From the cell containing the given text, extract its center point as [x, y] coordinate. 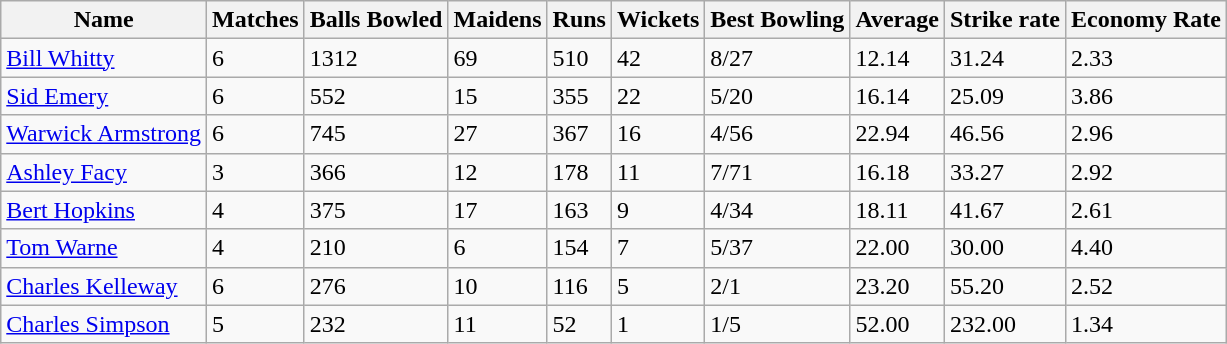
510 [579, 58]
3 [256, 172]
46.56 [1004, 134]
1312 [376, 58]
12.14 [898, 58]
7 [658, 248]
22 [658, 96]
4.40 [1146, 248]
5/20 [778, 96]
Runs [579, 20]
22.00 [898, 248]
52 [579, 324]
4/56 [778, 134]
178 [579, 172]
Average [898, 20]
25.09 [1004, 96]
52.00 [898, 324]
Name [104, 20]
375 [376, 210]
367 [579, 134]
Charles Kelleway [104, 286]
116 [579, 286]
23.20 [898, 286]
17 [498, 210]
Bert Hopkins [104, 210]
16 [658, 134]
Strike rate [1004, 20]
Warwick Armstrong [104, 134]
1.34 [1146, 324]
2/1 [778, 286]
18.11 [898, 210]
Sid Emery [104, 96]
27 [498, 134]
2.96 [1146, 134]
232 [376, 324]
276 [376, 286]
552 [376, 96]
42 [658, 58]
4/34 [778, 210]
745 [376, 134]
55.20 [1004, 286]
Bill Whitty [104, 58]
5/37 [778, 248]
2.92 [1146, 172]
1 [658, 324]
1/5 [778, 324]
2.61 [1146, 210]
355 [579, 96]
Best Bowling [778, 20]
Charles Simpson [104, 324]
Wickets [658, 20]
Maidens [498, 20]
Economy Rate [1146, 20]
3.86 [1146, 96]
Balls Bowled [376, 20]
10 [498, 286]
9 [658, 210]
31.24 [1004, 58]
8/27 [778, 58]
Ashley Facy [104, 172]
16.14 [898, 96]
154 [579, 248]
232.00 [1004, 324]
16.18 [898, 172]
2.52 [1146, 286]
30.00 [1004, 248]
33.27 [1004, 172]
15 [498, 96]
41.67 [1004, 210]
69 [498, 58]
210 [376, 248]
Tom Warne [104, 248]
12 [498, 172]
22.94 [898, 134]
2.33 [1146, 58]
7/71 [778, 172]
163 [579, 210]
366 [376, 172]
Matches [256, 20]
